Extract the (x, y) coordinate from the center of the cell holding the provided text.  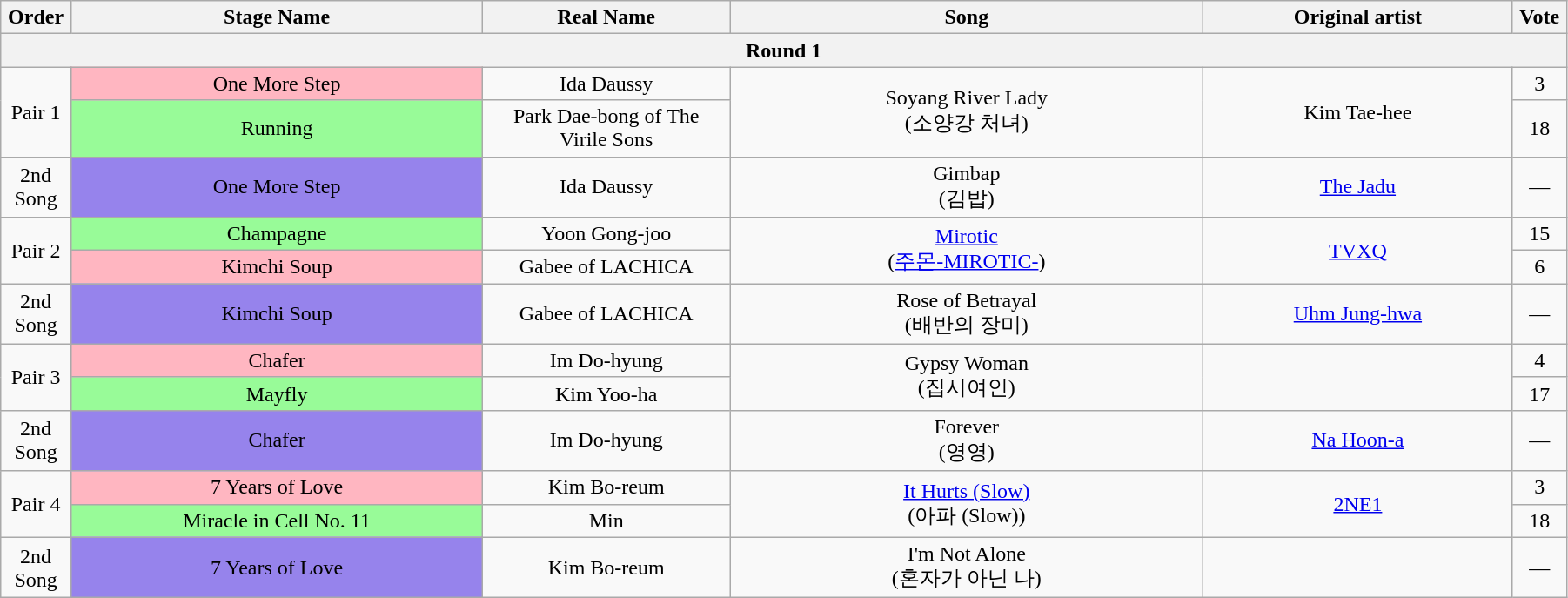
Na Hoon-a (1357, 440)
Gypsy Woman(집시여인) (967, 377)
Park Dae-bong of The Virile Sons (606, 129)
Rose of Betrayal(배반의 장미) (967, 314)
Kim Yoo-ha (606, 393)
Mayfly (277, 393)
I'm Not Alone(혼자가 아닌 나) (967, 568)
2NE1 (1357, 504)
17 (1540, 393)
Round 1 (784, 50)
Running (277, 129)
Champagne (277, 234)
Yoon Gong-joo (606, 234)
Song (967, 17)
Real Name (606, 17)
4 (1540, 360)
6 (1540, 267)
Pair 3 (37, 377)
Mirotic(주몬-MIROTIC-) (967, 251)
15 (1540, 234)
Miracle in Cell No. 11 (277, 521)
Min (606, 521)
Soyang River Lady(소양강 처녀) (967, 111)
Pair 2 (37, 251)
Gimbap(김밥) (967, 187)
Stage Name (277, 17)
Vote (1540, 17)
Forever(영영) (967, 440)
Pair 1 (37, 111)
It Hurts (Slow)(아파 (Slow)) (967, 504)
Kim Tae-hee (1357, 111)
The Jadu (1357, 187)
TVXQ (1357, 251)
Original artist (1357, 17)
Uhm Jung-hwa (1357, 314)
Order (37, 17)
Pair 4 (37, 504)
